Provide the (x, y) coordinate of the cell's center where the given text is located.  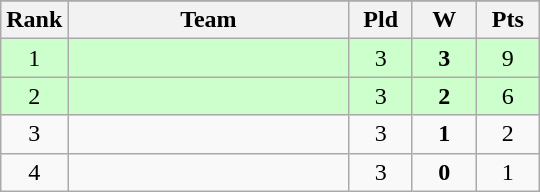
4 (34, 172)
Pts (508, 20)
W (444, 20)
Rank (34, 20)
6 (508, 96)
Pld (381, 20)
9 (508, 58)
Team (208, 20)
0 (444, 172)
